Return the [x, y] coordinate for the center point of the cell that contains the specified text.  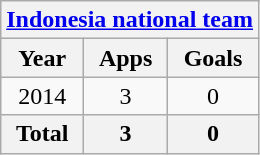
Year [42, 58]
2014 [42, 96]
Apps [126, 58]
Goals [214, 58]
Indonesia national team [130, 20]
Total [42, 134]
